Provide the [x, y] coordinate of the cell's center where the given text is located.  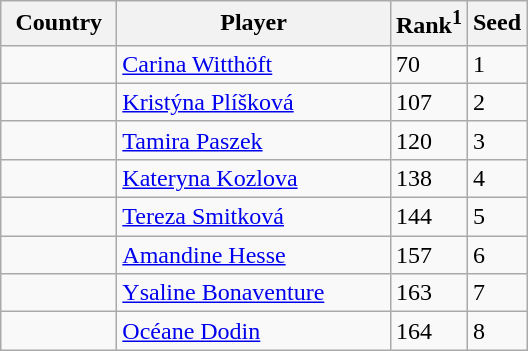
157 [428, 255]
6 [496, 255]
164 [428, 331]
Amandine Hesse [254, 255]
107 [428, 102]
Player [254, 24]
138 [428, 178]
3 [496, 140]
144 [428, 217]
4 [496, 178]
1 [496, 64]
120 [428, 140]
Carina Witthöft [254, 64]
Tamira Paszek [254, 140]
Kateryna Kozlova [254, 178]
Kristýna Plíšková [254, 102]
Country [59, 24]
Rank1 [428, 24]
Océane Dodin [254, 331]
Tereza Smitková [254, 217]
Ysaline Bonaventure [254, 293]
5 [496, 217]
2 [496, 102]
70 [428, 64]
Seed [496, 24]
8 [496, 331]
7 [496, 293]
163 [428, 293]
